Capture the cell that displays the provided text and extract its [x, y] central coordinate. 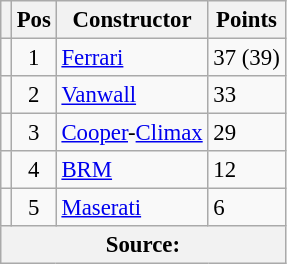
Points [246, 20]
29 [246, 133]
33 [246, 95]
3 [34, 133]
4 [34, 170]
Maserati [132, 208]
Pos [34, 20]
BRM [132, 170]
12 [246, 170]
6 [246, 208]
Vanwall [132, 95]
Ferrari [132, 58]
Cooper-Climax [132, 133]
37 (39) [246, 58]
Source: [143, 245]
Constructor [132, 20]
1 [34, 58]
2 [34, 95]
5 [34, 208]
